Provide the [x, y] coordinate of the cell's center where the given text is located.  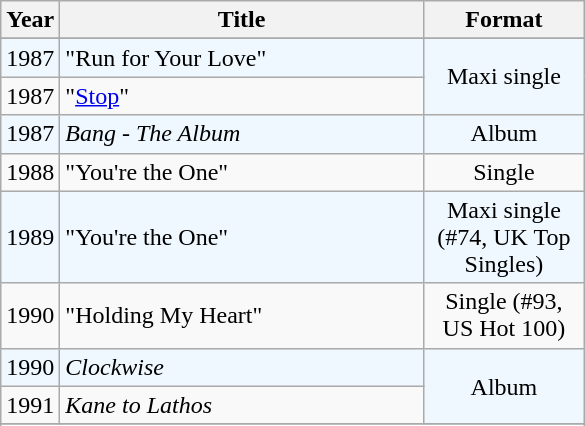
Title [242, 20]
Single [504, 172]
Maxi single [504, 77]
Kane to Lathos [242, 405]
1991 [30, 405]
Clockwise [242, 367]
Maxi single (#74, UK Top Singles) [504, 237]
"Holding My Heart" [242, 316]
Format [504, 20]
Year [30, 20]
1989 [30, 237]
Bang - The Album [242, 134]
"Run for Your Love" [242, 58]
"Stop" [242, 96]
1988 [30, 172]
Single (#93, US Hot 100) [504, 316]
